Identify which cell holds the provided text, then report its [x, y] central coordinate. 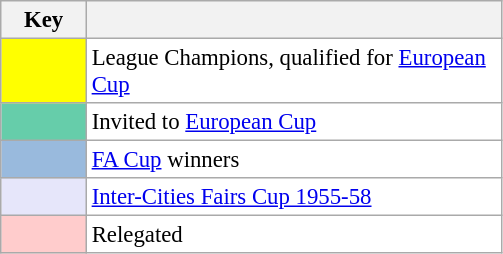
Invited to European Cup [294, 122]
Key [44, 20]
Inter-Cities Fairs Cup 1955-58 [294, 197]
Relegated [294, 235]
FA Cup winners [294, 160]
League Champions, qualified for European Cup [294, 72]
